Detect which cell encompasses the target text, then output its (x, y) center coordinate. 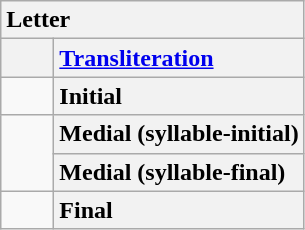
Final (179, 210)
Medial (syllable-initial) (179, 134)
Medial (syllable-final) (179, 172)
Initial (179, 96)
Transliteration (179, 58)
Letter (152, 20)
